Output the [x, y] coordinate of the center of the cell containing the given text.  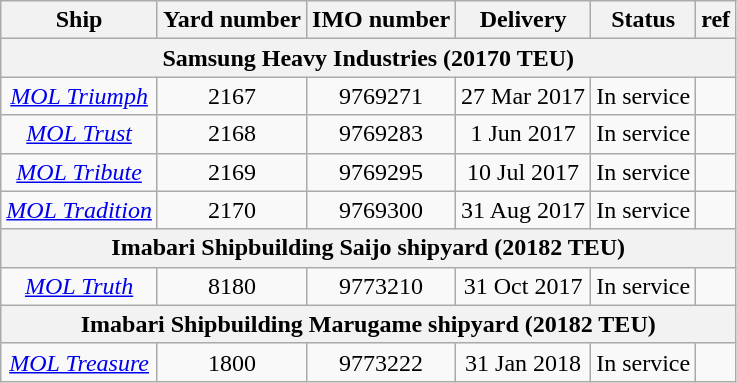
MOL Tribute [80, 172]
Ship [80, 20]
Delivery [524, 20]
MOL Triumph [80, 96]
9769271 [382, 96]
2167 [232, 96]
9773222 [382, 362]
1800 [232, 362]
Yard number [232, 20]
27 Mar 2017 [524, 96]
10 Jul 2017 [524, 172]
MOL Tradition [80, 210]
Samsung Heavy Industries (20170 TEU) [368, 58]
2169 [232, 172]
Status [644, 20]
31 Aug 2017 [524, 210]
IMO number [382, 20]
MOL Trust [80, 134]
2168 [232, 134]
Imabari Shipbuilding Saijo shipyard (20182 TEU) [368, 248]
1 Jun 2017 [524, 134]
ref [716, 20]
9769283 [382, 134]
9769300 [382, 210]
MOL Treasure [80, 362]
8180 [232, 286]
31 Jan 2018 [524, 362]
Imabari Shipbuilding Marugame shipyard (20182 TEU) [368, 324]
2170 [232, 210]
31 Oct 2017 [524, 286]
MOL Truth [80, 286]
9773210 [382, 286]
9769295 [382, 172]
